Return (x, y) of the center of cell containing provided text 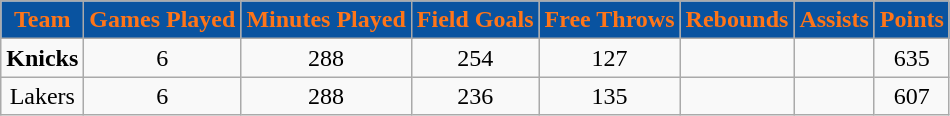
Free Throws (610, 20)
Knicks (42, 58)
Rebounds (737, 20)
Games Played (162, 20)
607 (912, 96)
Field Goals (475, 20)
Team (42, 20)
135 (610, 96)
254 (475, 58)
Minutes Played (326, 20)
Points (912, 20)
Lakers (42, 96)
236 (475, 96)
127 (610, 58)
635 (912, 58)
Assists (834, 20)
